Capture the cell that displays the provided text and extract its (x, y) central coordinate. 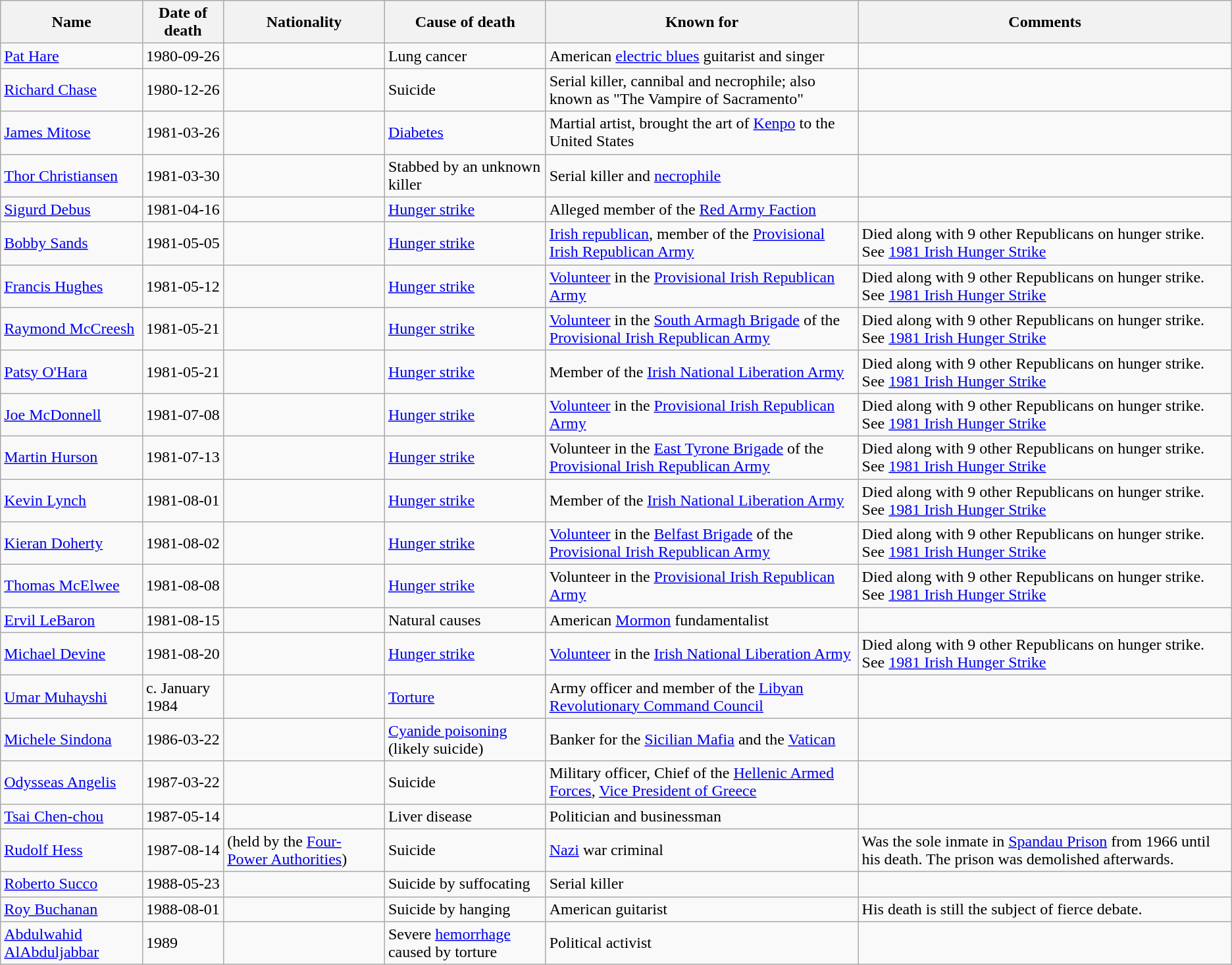
Bobby Sands (72, 244)
Thor Christiansen (72, 175)
Thomas McElwee (72, 586)
1981-08-01 (183, 500)
Patsy O'Hara (72, 371)
Volunteer in the East Tyrone Brigade of the Provisional Irish Republican Army (702, 457)
1980-09-26 (183, 56)
Rudolf Hess (72, 850)
Liver disease (465, 816)
Kevin Lynch (72, 500)
1988-05-23 (183, 884)
1981-08-20 (183, 654)
American electric blues guitarist and singer (702, 56)
Political activist (702, 943)
1981-07-08 (183, 415)
1980-12-26 (183, 90)
American Mormon fundamentalist (702, 620)
1989 (183, 943)
Serial killer (702, 884)
1987-05-14 (183, 816)
Diabetes (465, 133)
1986-03-22 (183, 740)
Serial killer and necrophile (702, 175)
Name (72, 22)
Volunteer in the Irish National Liberation Army (702, 654)
1981-03-26 (183, 133)
Kieran Doherty (72, 544)
Martin Hurson (72, 457)
Sigurd Debus (72, 209)
Pat Hare (72, 56)
Stabbed by an unknown killer (465, 175)
Suicide by suffocating (465, 884)
Raymond McCreesh (72, 329)
Banker for the Sicilian Mafia and the Vatican (702, 740)
1981-08-15 (183, 620)
1981-05-05 (183, 244)
Richard Chase (72, 90)
Irish republican, member of the Provisional Irish Republican Army (702, 244)
1981-04-16 (183, 209)
Natural causes (465, 620)
Known for (702, 22)
Nazi war criminal (702, 850)
His death is still the subject of fierce debate. (1045, 909)
Torture (465, 696)
Martial artist, brought the art of Kenpo to the United States (702, 133)
Roy Buchanan (72, 909)
Abdulwahid AlAbduljabbar (72, 943)
c. January 1984 (183, 696)
American guitarist (702, 909)
Volunteer in the Belfast Brigade of the Provisional Irish Republican Army (702, 544)
Severe hemorrhage caused by torture (465, 943)
Suicide by hanging (465, 909)
James Mitose (72, 133)
Ervil LeBaron (72, 620)
Roberto Succo (72, 884)
Lung cancer (465, 56)
1981-07-13 (183, 457)
1981-08-08 (183, 586)
1987-03-22 (183, 782)
Odysseas Angelis (72, 782)
Comments (1045, 22)
1981-03-30 (183, 175)
Cause of death (465, 22)
Politician and businessman (702, 816)
Alleged member of the Red Army Faction (702, 209)
1987-08-14 (183, 850)
Was the sole inmate in Spandau Prison from 1966 until his death. The prison was demolished afterwards. (1045, 850)
1981-05-12 (183, 286)
(held by the Four-Power Authorities) (304, 850)
Joe McDonnell (72, 415)
Michael Devine (72, 654)
Francis Hughes (72, 286)
Tsai Chen-chou (72, 816)
1981-08-02 (183, 544)
Umar Muhayshi (72, 696)
Volunteer in the South Armagh Brigade of the Provisional Irish Republican Army (702, 329)
Date of death (183, 22)
Michele Sindona (72, 740)
Army officer and member of the Libyan Revolutionary Command Council (702, 696)
Military officer, Chief of the Hellenic Armed Forces, Vice President of Greece (702, 782)
Serial killer, cannibal and necrophile; also known as "The Vampire of Sacramento" (702, 90)
Nationality (304, 22)
1988-08-01 (183, 909)
Cyanide poisoning (likely suicide) (465, 740)
